Pinpoint the cell where the given text exists, returning its (x, y) midpoint coordinate. 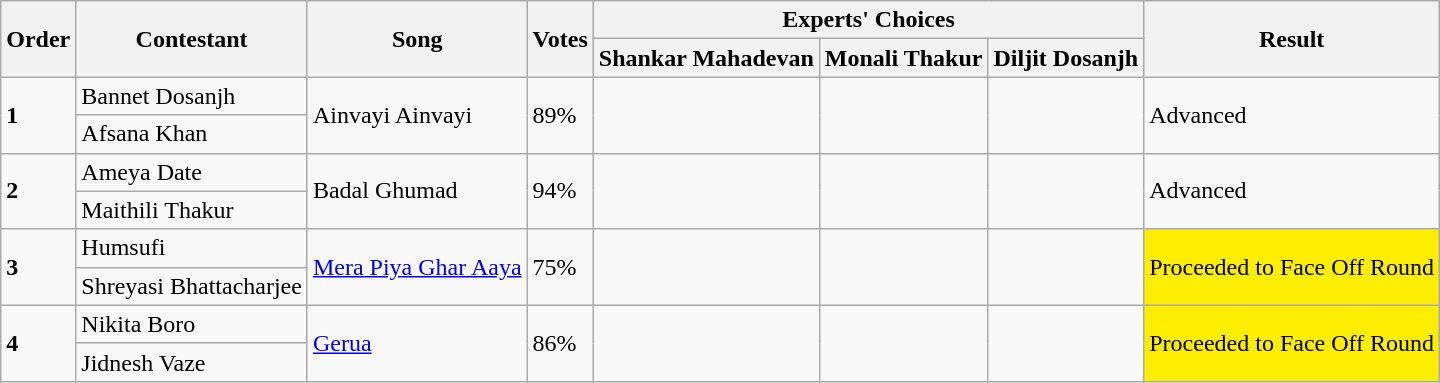
Humsufi (192, 248)
Afsana Khan (192, 134)
Ameya Date (192, 172)
Result (1292, 39)
Shreyasi Bhattacharjee (192, 286)
Monali Thakur (904, 58)
Contestant (192, 39)
Mera Piya Ghar Aaya (417, 267)
Nikita Boro (192, 324)
75% (560, 267)
Experts' Choices (868, 20)
89% (560, 115)
2 (38, 191)
Diljit Dosanjh (1066, 58)
Jidnesh Vaze (192, 362)
1 (38, 115)
Shankar Mahadevan (706, 58)
Ainvayi Ainvayi (417, 115)
86% (560, 343)
Bannet Dosanjh (192, 96)
Maithili Thakur (192, 210)
4 (38, 343)
Song (417, 39)
Order (38, 39)
Badal Ghumad (417, 191)
Gerua (417, 343)
3 (38, 267)
94% (560, 191)
Votes (560, 39)
